Provide the (X, Y) coordinate of the cell's center where the given text is located.  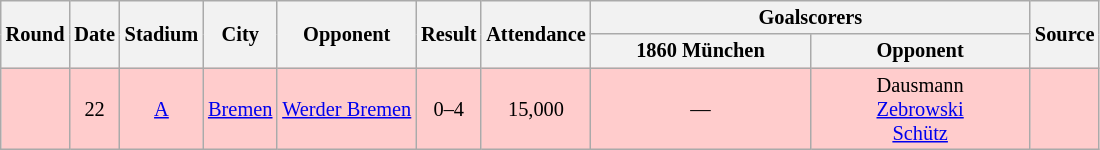
1860 München (701, 51)
City (240, 34)
22 (94, 109)
Round (36, 34)
Date (94, 34)
Goalscorers (810, 17)
Source (1064, 34)
0–4 (448, 109)
Werder Bremen (346, 109)
A (162, 109)
Dausmann Zebrowski Schütz (920, 109)
Bremen (240, 109)
Stadium (162, 34)
15,000 (536, 109)
Result (448, 34)
Attendance (536, 34)
— (701, 109)
